Determine the [X, Y] coordinate at the center of the cell enclosing the given text.  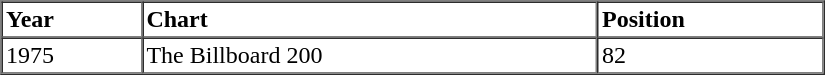
The Billboard 200 [370, 56]
Year [72, 20]
Chart [370, 20]
Position [711, 20]
82 [711, 56]
1975 [72, 56]
